Identify which cell holds the provided text, then report its [X, Y] central coordinate. 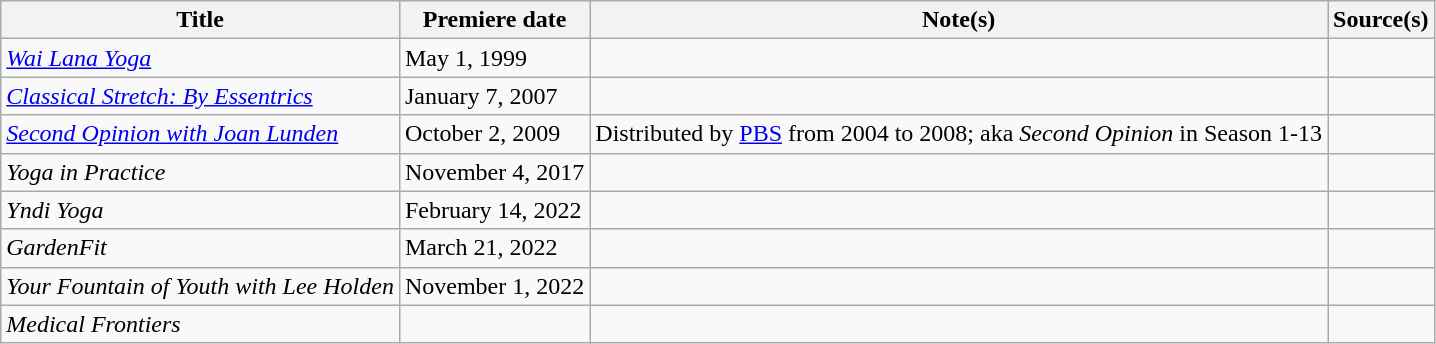
GardenFit [200, 248]
Second Opinion with Joan Lunden [200, 134]
Medical Frontiers [200, 324]
Classical Stretch: By Essentrics [200, 96]
May 1, 1999 [494, 58]
Wai Lana Yoga [200, 58]
November 1, 2022 [494, 286]
January 7, 2007 [494, 96]
Note(s) [959, 20]
Premiere date [494, 20]
November 4, 2017 [494, 172]
October 2, 2009 [494, 134]
Your Fountain of Youth with Lee Holden [200, 286]
Yndi Yoga [200, 210]
February 14, 2022 [494, 210]
Yoga in Practice [200, 172]
March 21, 2022 [494, 248]
Distributed by PBS from 2004 to 2008; aka Second Opinion in Season 1-13 [959, 134]
Title [200, 20]
Source(s) [1382, 20]
